Output the (x, y) coordinate of the center of the cell containing the given text.  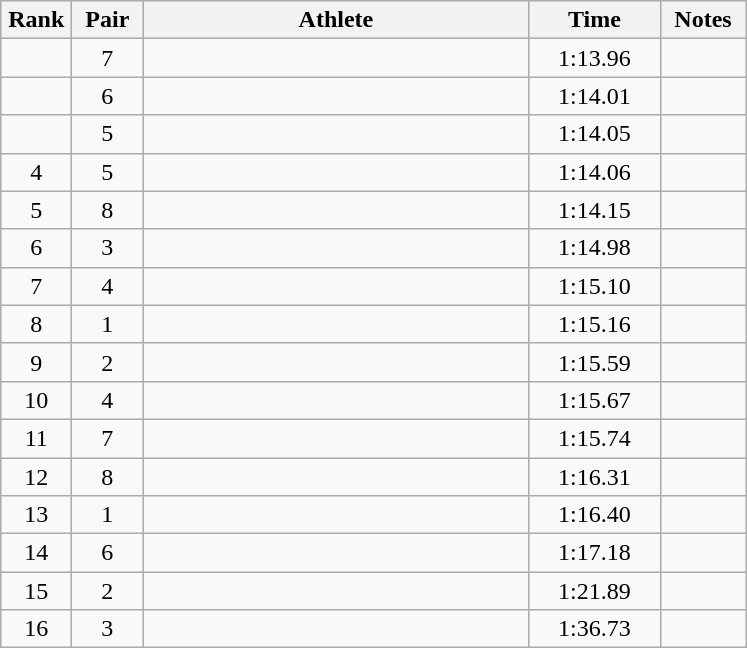
14 (36, 553)
1:15.67 (594, 400)
1:14.06 (594, 172)
1:17.18 (594, 553)
1:15.74 (594, 438)
Pair (108, 20)
11 (36, 438)
1:14.15 (594, 210)
1:14.05 (594, 134)
13 (36, 515)
9 (36, 362)
1:21.89 (594, 591)
1:16.31 (594, 477)
10 (36, 400)
12 (36, 477)
Athlete (336, 20)
1:15.16 (594, 324)
15 (36, 591)
16 (36, 629)
Notes (703, 20)
1:15.59 (594, 362)
1:13.96 (594, 58)
Time (594, 20)
1:16.40 (594, 515)
1:14.01 (594, 96)
Rank (36, 20)
1:14.98 (594, 248)
1:15.10 (594, 286)
1:36.73 (594, 629)
